Identify which cell holds the provided text, then report its [X, Y] central coordinate. 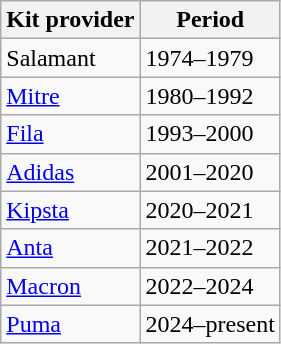
Macron [70, 286]
2020–2021 [210, 210]
Puma [70, 324]
Kipsta [70, 210]
2024–present [210, 324]
2001–2020 [210, 172]
Salamant [70, 58]
Fila [70, 134]
Mitre [70, 96]
1980–1992 [210, 96]
2021–2022 [210, 248]
1993–2000 [210, 134]
Anta [70, 248]
2022–2024 [210, 286]
Adidas [70, 172]
Kit provider [70, 20]
1974–1979 [210, 58]
Period [210, 20]
